Provide the [X, Y] coordinate of the cell's center where the given text is located.  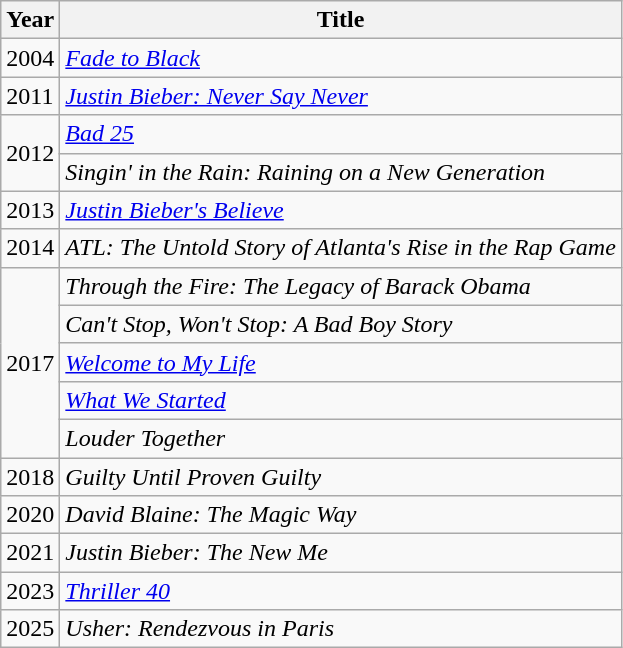
Usher: Rendezvous in Paris [341, 629]
2021 [30, 553]
2012 [30, 153]
ATL: The Untold Story of Atlanta's Rise in the Rap Game [341, 248]
2023 [30, 591]
David Blaine: The Magic Way [341, 515]
2011 [30, 96]
2017 [30, 362]
Guilty Until Proven Guilty [341, 477]
Bad 25 [341, 134]
Thriller 40 [341, 591]
Justin Bieber: The New Me [341, 553]
2004 [30, 58]
2014 [30, 248]
2018 [30, 477]
2020 [30, 515]
Singin' in the Rain: Raining on a New Generation [341, 172]
Through the Fire: The Legacy of Barack Obama [341, 286]
2013 [30, 210]
Can't Stop, Won't Stop: A Bad Boy Story [341, 324]
Justin Bieber's Believe [341, 210]
2025 [30, 629]
What We Started [341, 400]
Fade to Black [341, 58]
Title [341, 20]
Justin Bieber: Never Say Never [341, 96]
Year [30, 20]
Welcome to My Life [341, 362]
Louder Together [341, 438]
